Extract the [x, y] coordinate from the center of the cell holding the provided text.  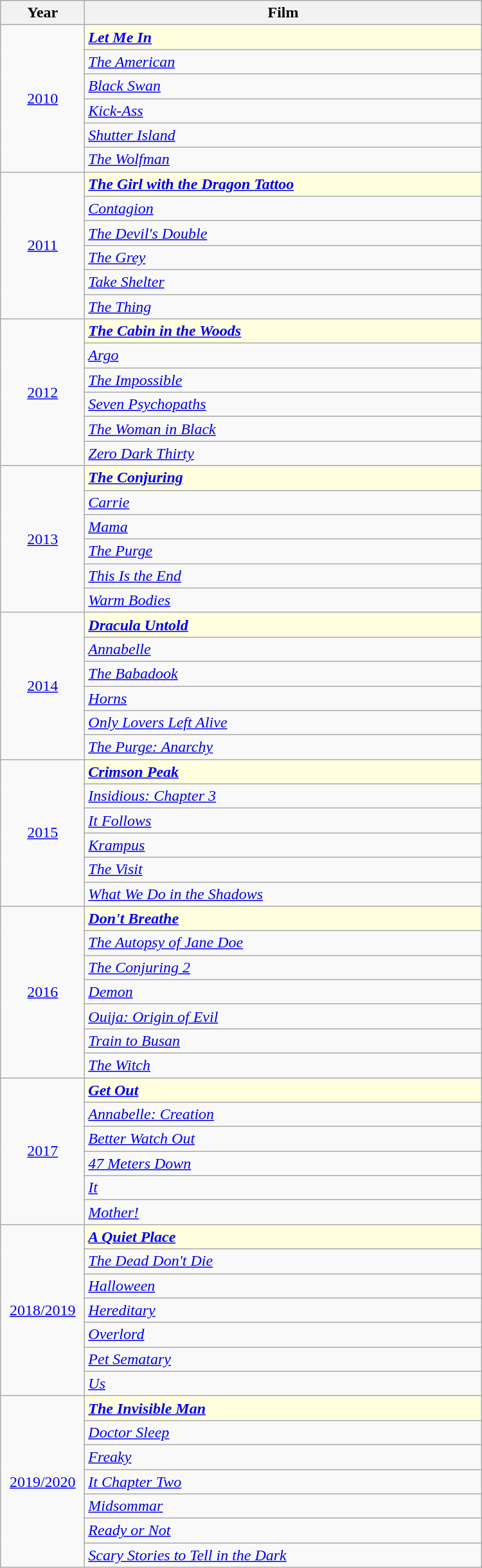
Demon [283, 992]
Carrie [283, 502]
The Woman in Black [283, 429]
Zero Dark Thirty [283, 453]
2015 [42, 833]
Don't Breathe [283, 918]
Freaky [283, 1457]
It Follows [283, 821]
Ouija: Origin of Evil [283, 1016]
2013 [42, 539]
Midsommar [283, 1506]
Annabelle: Creation [283, 1115]
Ready or Not [283, 1531]
The Conjuring [283, 478]
Get Out [283, 1090]
Pet Sematary [283, 1359]
2016 [42, 992]
Only Lovers Left Alive [283, 723]
Year [42, 13]
The Autopsy of Jane Doe [283, 943]
Horns [283, 698]
Let Me In [283, 37]
This Is the End [283, 576]
Insidious: Chapter 3 [283, 796]
Kick-Ass [283, 111]
The Dead Don't Die [283, 1261]
The Purge [283, 551]
What We Do in the Shadows [283, 894]
Shutter Island [283, 135]
Halloween [283, 1286]
2012 [42, 392]
Us [283, 1383]
2019/2020 [42, 1481]
Scary Stories to Tell in the Dark [283, 1555]
The American [283, 62]
The Thing [283, 307]
2018/2019 [42, 1310]
Annabelle [283, 649]
Krampus [283, 845]
The Invisible Man [283, 1408]
Seven Psychopaths [283, 405]
Doctor Sleep [283, 1432]
Mother! [283, 1212]
Train to Busan [283, 1041]
A Quiet Place [283, 1237]
47 Meters Down [283, 1163]
The Babadook [283, 673]
The Impossible [283, 380]
Take Shelter [283, 282]
Contagion [283, 208]
Warm Bodies [283, 600]
The Purge: Anarchy [283, 747]
It Chapter Two [283, 1481]
The Devil's Double [283, 233]
Better Watch Out [283, 1139]
2011 [42, 245]
Dracula Untold [283, 624]
The Wolfman [283, 160]
The Witch [283, 1065]
The Grey [283, 257]
The Conjuring 2 [283, 967]
Hereditary [283, 1310]
Crimson Peak [283, 772]
2014 [42, 686]
Black Swan [283, 86]
2017 [42, 1151]
2010 [42, 98]
Film [283, 13]
The Cabin in the Woods [283, 331]
The Girl with the Dragon Tattoo [283, 184]
Argo [283, 356]
The Visit [283, 870]
It [283, 1188]
Mama [283, 527]
Overlord [283, 1335]
